Determine the (x, y) coordinate at the center of the cell enclosing the given text.  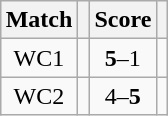
WC2 (39, 96)
5–1 (123, 58)
Match (39, 20)
Score (123, 20)
WC1 (39, 58)
4–5 (123, 96)
